From the cell containing the given text, extract its center point as (x, y) coordinate. 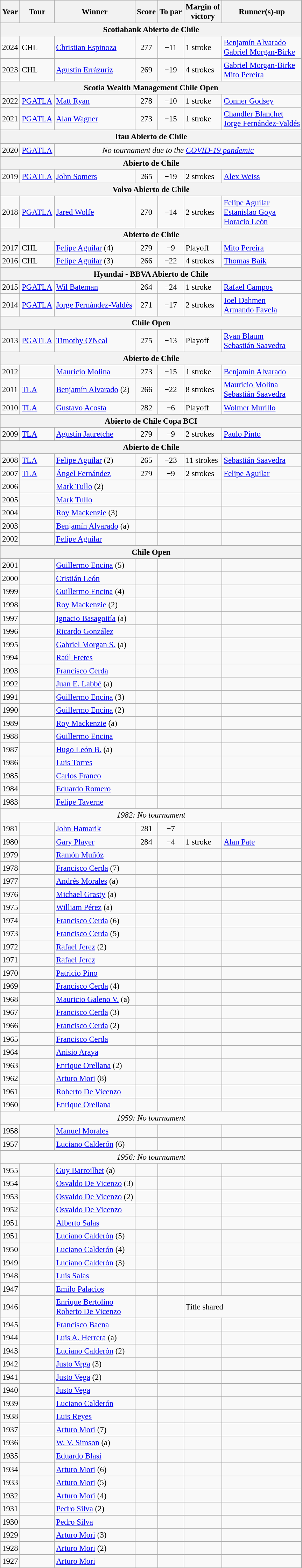
Justo Vega (3) (94, 1364)
−10 (171, 101)
Mark Tullo (2) (94, 487)
Agustín Jauretche (94, 434)
Gary Player (94, 842)
1963 (10, 1065)
2005 (10, 500)
Alberto Salas (94, 1223)
Manuel Morales (94, 1131)
1956: No tournament (151, 1157)
Runner(s)-up (262, 12)
Arturo Mori (7) (94, 1430)
Ricardo González (94, 631)
270 (146, 212)
2022 (10, 101)
2009 (10, 434)
1931 (10, 1509)
Luciano Calderón (94, 1404)
Alan Wagner (94, 119)
−17 (171, 305)
2015 (10, 287)
Luciano Calderón (2) (94, 1351)
Mauricio Galeno V. (a) (94, 1000)
Roberto De Vicenzo (94, 1092)
Wolmer Murillo (262, 408)
1964 (10, 1052)
277 (146, 48)
To par (171, 12)
Arturo Mori (5) (94, 1482)
2003 (10, 526)
Luciano Calderón (4) (94, 1249)
Sebastián Saavedra (262, 460)
Chandler Blanchet Jorge Fernández-Valdés (262, 119)
Gabriel Morgan-Birke Mito Pereira (262, 70)
1954 (10, 1184)
1944 (10, 1338)
Guillermo Encina (3) (94, 697)
2000 (10, 579)
Francisco Baena (94, 1325)
1949 (10, 1263)
Francisco Cerda (6) (94, 920)
Ignacio Basagoitía (a) (94, 618)
Felipe Aguilar (2) (94, 460)
Michael Grasty (a) (94, 894)
Cristián León (94, 579)
Benjamín Alvarado Gabriel Morgan-Birke (262, 48)
Enrique Orellana (94, 1105)
Hyundai - BBVA Abierto de Chile (151, 274)
Title shared (243, 1307)
1982: No tournament (151, 815)
1989 (10, 723)
1986 (10, 763)
Margin ofvictory (203, 12)
275 (146, 341)
1996 (10, 631)
1994 (10, 657)
1998 (10, 605)
Jared Wolfe (94, 212)
2010 (10, 408)
1965 (10, 1039)
1948 (10, 1276)
Pedro Silva (94, 1522)
−4 (171, 842)
Felipe Aguilar (4) (94, 248)
1959: No tournament (151, 1118)
1976 (10, 894)
1928 (10, 1548)
John Somers (94, 176)
Luis A. Herrera (a) (94, 1338)
Osvaldo De Vicenzo (94, 1210)
1936 (10, 1443)
Felipe Aguilar Estanislao Goya Horacio León (262, 212)
1981 (10, 828)
Alex Weiss (262, 176)
1988 (10, 736)
Rafael Jerez (2) (94, 947)
1992 (10, 684)
−14 (171, 212)
Ángel Fernández (94, 473)
Guillermo Encina (4) (94, 592)
1985 (10, 776)
No tournament due to the COVID-19 pandemic (178, 150)
1978 (10, 868)
8 strokes (203, 390)
2016 (10, 261)
1983 (10, 802)
Emilo Palacios (94, 1289)
−23 (171, 460)
Anisio Araya (94, 1052)
1943 (10, 1351)
Luis Reyes (94, 1417)
Gabriel Morgan S. (a) (94, 644)
Justo Vega (2) (94, 1377)
Luis Salas (94, 1276)
Guy Barroilhet (a) (94, 1171)
Eduardo Blasi (94, 1456)
1945 (10, 1325)
Benjamín Alvarado (262, 372)
Ryan Blaum Sebastián Saavedra (262, 341)
Hugo León B. (a) (94, 750)
Benjamín Alvarado (a) (94, 526)
1968 (10, 1000)
Francisco Cerda (5) (94, 934)
11 strokes (203, 460)
Francisco Cerda (4) (94, 986)
1953 (10, 1197)
284 (146, 842)
1927 (10, 1561)
1957 (10, 1144)
Scotiabank Abierto de Chile (151, 30)
2019 (10, 176)
Guillermo Encina (2) (94, 710)
Francisco Cerda (7) (94, 868)
Luciano Calderón (6) (94, 1144)
Enrique Orellana (2) (94, 1065)
1993 (10, 671)
2020 (10, 150)
Roy Mackenzie (2) (94, 605)
1934 (10, 1469)
2024 (10, 48)
2008 (10, 460)
−7 (171, 828)
Raúl Fretes (94, 657)
Year (10, 12)
1997 (10, 618)
1940 (10, 1390)
278 (146, 101)
1941 (10, 1377)
1950 (10, 1249)
1958 (10, 1131)
1973 (10, 934)
1974 (10, 920)
1942 (10, 1364)
Francisco Cerda (3) (94, 1013)
Arturo Mori (94, 1561)
2023 (10, 70)
1932 (10, 1496)
Tour (37, 12)
Luis Torres (94, 763)
Carlos Franco (94, 776)
1947 (10, 1289)
1961 (10, 1092)
1977 (10, 881)
1969 (10, 986)
Score (146, 12)
Eduardo Romero (94, 789)
Jorge Fernández-Valdés (94, 305)
Mauricio Molina Sebastián Saavedra (262, 390)
1987 (10, 750)
John Hamarik (94, 828)
2012 (10, 372)
2013 (10, 341)
269 (146, 70)
Francisco Cerda (2) (94, 1026)
1967 (10, 1013)
1971 (10, 960)
Mauricio Molina (94, 372)
Paulo Pinto (262, 434)
Rafael Jerez (94, 960)
Mito Pereira (262, 248)
Arturo Mori (6) (94, 1469)
1995 (10, 644)
1946 (10, 1307)
2018 (10, 212)
Guillermo Encina (94, 736)
−24 (171, 287)
Winner (94, 12)
264 (146, 287)
Wil Bateman (94, 287)
Volvo Abierto de Chile (151, 189)
1979 (10, 855)
271 (146, 305)
2017 (10, 248)
1980 (10, 842)
2014 (10, 305)
Luciano Calderón (3) (94, 1263)
Roy Mackenzie (3) (94, 513)
William Pérez (a) (94, 907)
1991 (10, 697)
Matt Ryan (94, 101)
−11 (171, 48)
1955 (10, 1171)
Ramón Muñóz (94, 855)
Luciano Calderón (5) (94, 1236)
Felipe Aguilar (3) (94, 261)
Gustavo Acosta (94, 408)
1966 (10, 1026)
1952 (10, 1210)
Osvaldo De Vicenzo (3) (94, 1184)
−6 (171, 408)
1960 (10, 1105)
Thomas Baik (262, 261)
W. V. Simson (a) (94, 1443)
Rafael Campos (262, 287)
Joel Dahmen Armando Favela (262, 305)
1933 (10, 1482)
Juan E. Labbé (a) (94, 684)
Alan Pate (262, 842)
Arturo Mori (2) (94, 1548)
2007 (10, 473)
Osvaldo De Vicenzo (2) (94, 1197)
Arturo Mori (8) (94, 1078)
282 (146, 408)
Roy Mackenzie (a) (94, 723)
1962 (10, 1078)
281 (146, 828)
1939 (10, 1404)
Mark Tullo (94, 500)
1937 (10, 1430)
1970 (10, 973)
Patricio Pino (94, 973)
Benjamín Alvarado (2) (94, 390)
Christian Espinoza (94, 48)
Andrés Morales (a) (94, 881)
2006 (10, 487)
1930 (10, 1522)
Felipe Taverne (94, 802)
Justo Vega (94, 1390)
2004 (10, 513)
1935 (10, 1456)
2021 (10, 119)
Arturo Mori (4) (94, 1496)
2002 (10, 539)
2001 (10, 565)
1999 (10, 592)
Arturo Mori (3) (94, 1535)
Itau Abierto de Chile (151, 137)
Conner Godsey (262, 101)
−13 (171, 341)
1975 (10, 907)
Guillermo Encina (5) (94, 565)
1929 (10, 1535)
Pedro Silva (2) (94, 1509)
Abierto de Chile Copa BCI (151, 421)
2011 (10, 390)
Agustín Errázuriz (94, 70)
1938 (10, 1417)
Scotia Wealth Management Chile Open (151, 88)
1984 (10, 789)
1972 (10, 947)
Timothy O'Neal (94, 341)
1990 (10, 710)
Enrique Bertolino Roberto De Vicenzo (94, 1307)
